Scan for the cell matching the given text and deliver its [X, Y] coordinate at center. 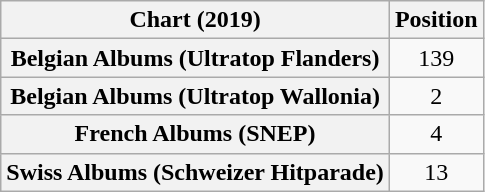
Position [436, 20]
139 [436, 58]
13 [436, 172]
Belgian Albums (Ultratop Wallonia) [196, 96]
French Albums (SNEP) [196, 134]
Chart (2019) [196, 20]
2 [436, 96]
4 [436, 134]
Swiss Albums (Schweizer Hitparade) [196, 172]
Belgian Albums (Ultratop Flanders) [196, 58]
